From the cell containing the given text, extract its center point as [X, Y] coordinate. 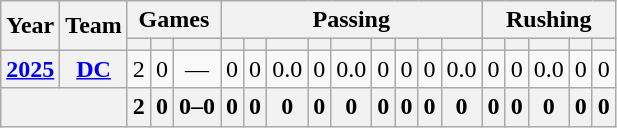
Passing [352, 20]
Games [174, 20]
Year [30, 26]
0–0 [196, 107]
Team [94, 26]
Rushing [548, 20]
DC [94, 69]
— [196, 69]
2025 [30, 69]
